Search for the cell housing the specified text and yield its (X, Y) center coordinate. 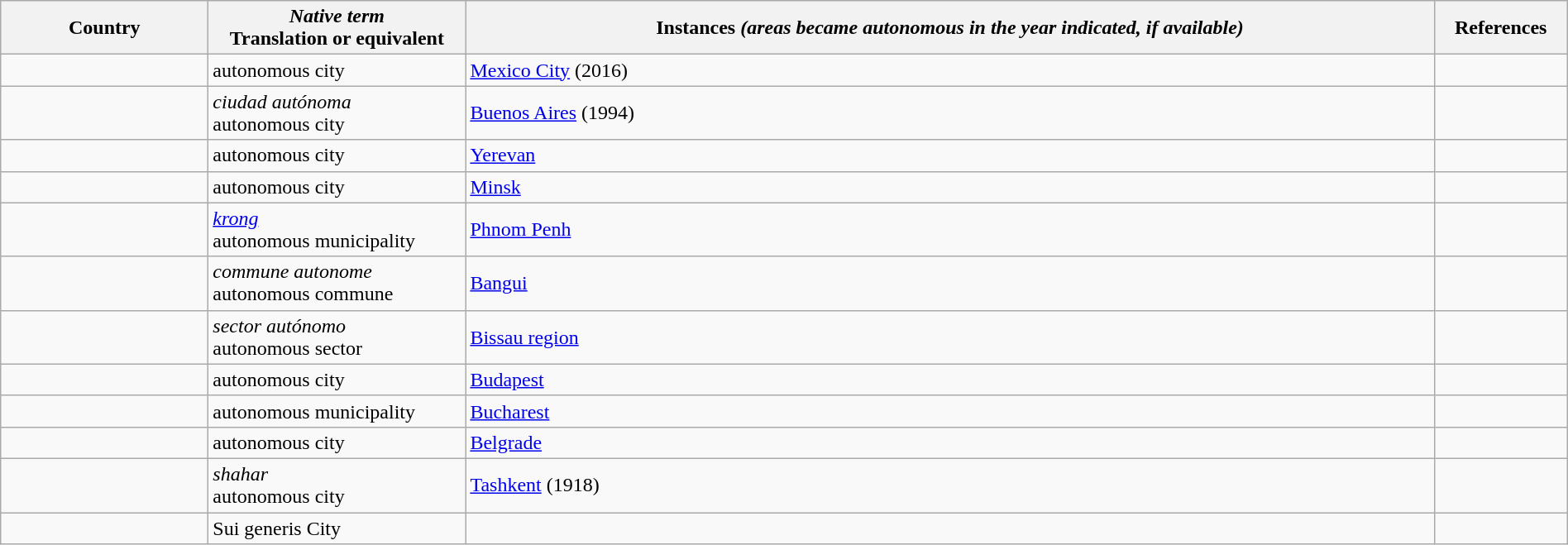
Sui generis City (337, 528)
Budapest (949, 380)
Country (104, 28)
commune autonomeautonomous commune (337, 283)
Yerevan (949, 155)
Instances (areas became autonomous in the year indicated, if available) (949, 28)
Tashkent (1918) (949, 485)
sector autónomoautonomous sector (337, 337)
krongautonomous municipality (337, 230)
Bangui (949, 283)
ciudad autónomaautonomous city (337, 112)
shaharautonomous city (337, 485)
Buenos Aires (1994) (949, 112)
Native termTranslation or equivalent (337, 28)
Belgrade (949, 442)
Bissau region (949, 337)
Mexico City (2016) (949, 70)
Minsk (949, 187)
Bucharest (949, 411)
Phnom Penh (949, 230)
autonomous municipality (337, 411)
References (1500, 28)
